Capture the cell that displays the provided text and extract its [X, Y] central coordinate. 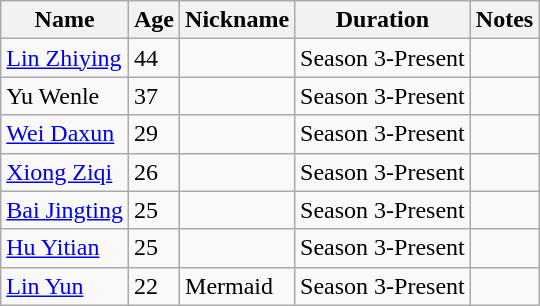
Duration [383, 20]
Nickname [238, 20]
37 [154, 96]
Wei Daxun [65, 134]
Lin Yun [65, 286]
Name [65, 20]
Xiong Ziqi [65, 172]
Yu Wenle [65, 96]
29 [154, 134]
Hu Yitian [65, 248]
Notes [504, 20]
Age [154, 20]
44 [154, 58]
26 [154, 172]
Lin Zhiying [65, 58]
Mermaid [238, 286]
Bai Jingting [65, 210]
22 [154, 286]
